Identify which cell holds the provided text, then report its (x, y) central coordinate. 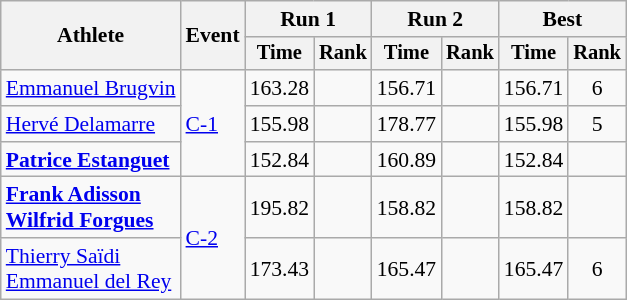
Athlete (91, 36)
Event (213, 36)
Run 2 (436, 19)
163.28 (280, 88)
195.82 (280, 208)
Emmanuel Brugvin (91, 88)
Hervé Delamarre (91, 124)
Best (562, 19)
Thierry SaïdiEmmanuel del Rey (91, 268)
C-1 (213, 124)
C-2 (213, 238)
Run 1 (308, 19)
178.77 (406, 124)
5 (597, 124)
160.89 (406, 160)
Frank AdissonWilfrid Forgues (91, 208)
Patrice Estanguet (91, 160)
173.43 (280, 268)
